For the text-containing cell, return its midpoint in (x, y) coordinate format. 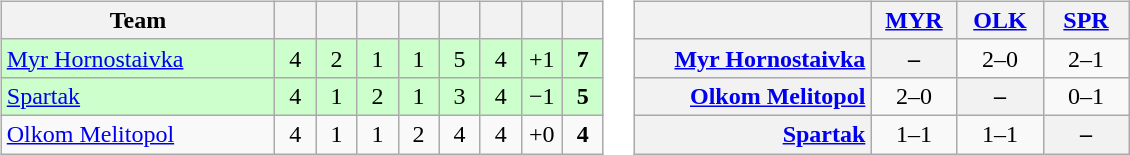
−1 (542, 96)
+0 (542, 134)
OLK (1000, 20)
0–1 (1086, 96)
3 (460, 96)
7 (582, 58)
+1 (542, 58)
MYR (914, 20)
2–1 (1086, 58)
Team (138, 20)
SPR (1086, 20)
